Search for the cell housing the specified text and yield its (X, Y) center coordinate. 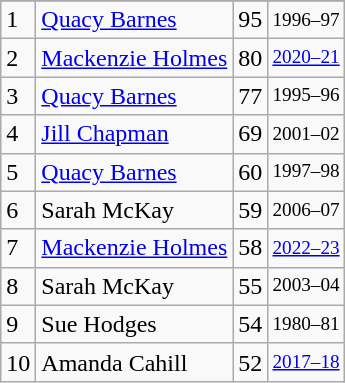
6 (18, 210)
7 (18, 248)
2001–02 (306, 134)
2006–07 (306, 210)
2017–18 (306, 362)
8 (18, 286)
55 (250, 286)
9 (18, 324)
95 (250, 20)
58 (250, 248)
1996–97 (306, 20)
80 (250, 58)
1 (18, 20)
2003–04 (306, 286)
Amanda Cahill (134, 362)
59 (250, 210)
Sue Hodges (134, 324)
1997–98 (306, 172)
1980–81 (306, 324)
60 (250, 172)
10 (18, 362)
69 (250, 134)
52 (250, 362)
54 (250, 324)
2020–21 (306, 58)
5 (18, 172)
4 (18, 134)
2022–23 (306, 248)
1995–96 (306, 96)
3 (18, 96)
Jill Chapman (134, 134)
2 (18, 58)
77 (250, 96)
